Detect which cell encompasses the target text, then output its [X, Y] center coordinate. 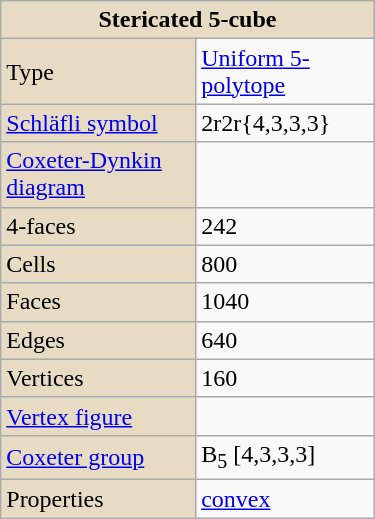
Schläfli symbol [98, 123]
Faces [98, 302]
Vertices [98, 378]
Edges [98, 340]
Properties [98, 499]
Cells [98, 264]
160 [286, 378]
Stericated 5-cube [188, 20]
Coxeter-Dynkin diagram [98, 174]
640 [286, 340]
Vertex figure [98, 416]
Type [98, 72]
Coxeter group [98, 457]
B5 [4,3,3,3] [286, 457]
242 [286, 226]
4-faces [98, 226]
800 [286, 264]
Uniform 5-polytope [286, 72]
convex [286, 499]
1040 [286, 302]
2r2r{4,3,3,3} [286, 123]
